Find where the given text appears and provide that cell's center as [x, y] coordinate. 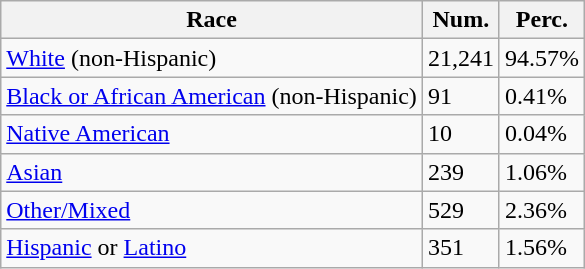
91 [460, 96]
0.04% [542, 134]
239 [460, 172]
Num. [460, 20]
Asian [212, 172]
0.41% [542, 96]
529 [460, 210]
Native American [212, 134]
Race [212, 20]
1.06% [542, 172]
21,241 [460, 58]
Perc. [542, 20]
Hispanic or Latino [212, 248]
Black or African American (non-Hispanic) [212, 96]
Other/Mixed [212, 210]
94.57% [542, 58]
2.36% [542, 210]
White (non-Hispanic) [212, 58]
10 [460, 134]
351 [460, 248]
1.56% [542, 248]
